Provide the (X, Y) coordinate of the cell's center where the given text is located.  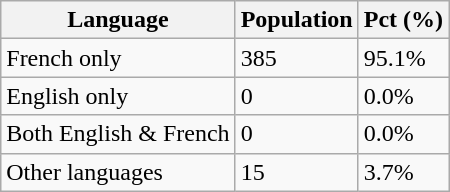
385 (296, 58)
English only (118, 96)
95.1% (403, 58)
French only (118, 58)
15 (296, 172)
Language (118, 20)
Other languages (118, 172)
Pct (%) (403, 20)
Both English & French (118, 134)
3.7% (403, 172)
Population (296, 20)
